Output the [X, Y] coordinate of the center of the cell containing the given text.  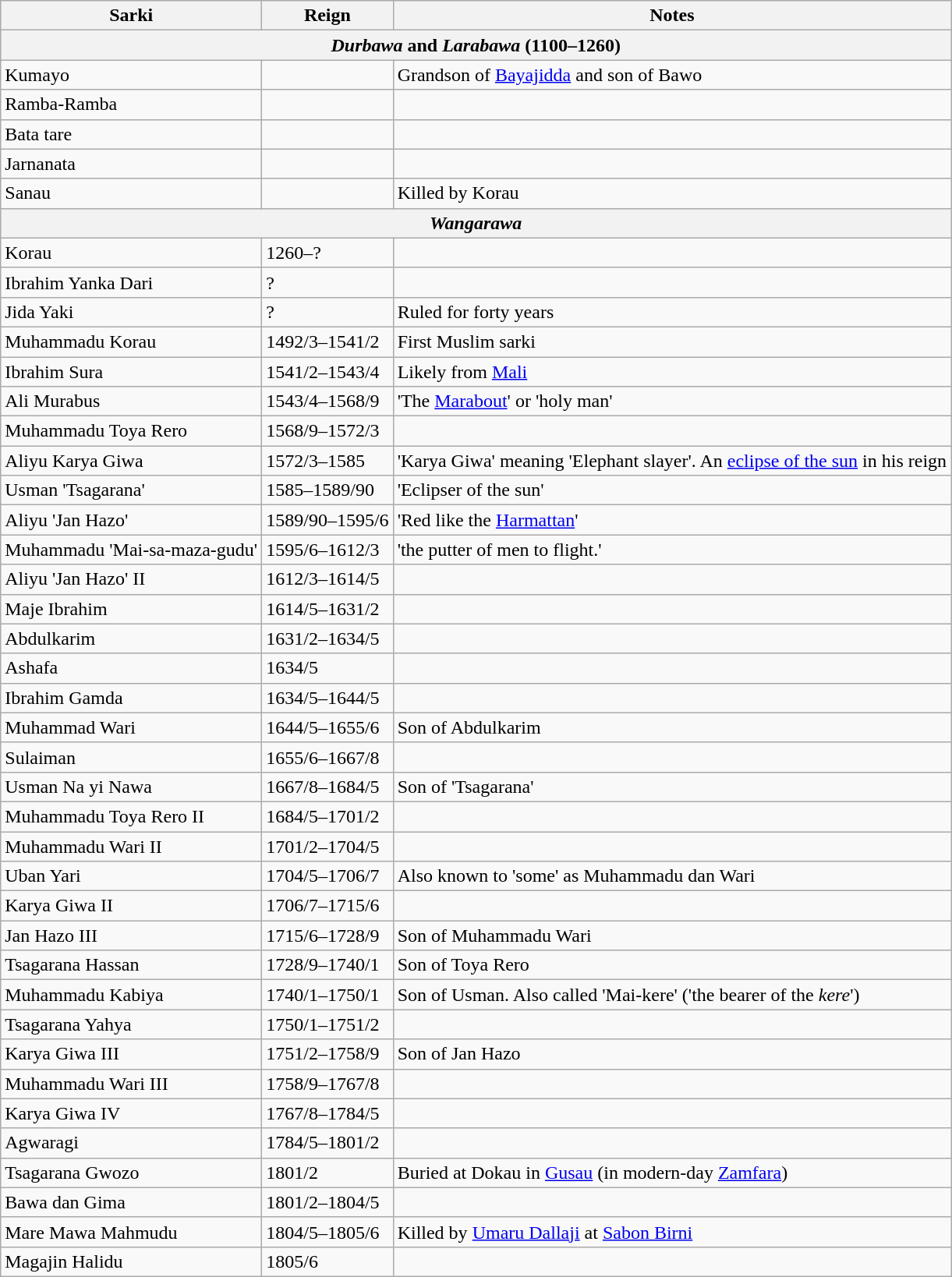
1767/8–1784/5 [327, 1113]
First Muslim sarki [672, 341]
Bawa dan Gima [131, 1202]
Karya Giwa II [131, 906]
Notes [672, 16]
1701/2–1704/5 [327, 846]
Korau [131, 253]
1644/5–1655/6 [327, 727]
Jan Hazo III [131, 936]
Kumayo [131, 75]
Karya Giwa IV [131, 1113]
Bata tare [131, 134]
'The Marabout' or 'holy man' [672, 401]
1631/2–1634/5 [327, 638]
1750/1–1751/2 [327, 1024]
Abdulkarim [131, 638]
Karya Giwa III [131, 1054]
Muhammadu Wari II [131, 846]
Son of Muhammadu Wari [672, 936]
1543/4–1568/9 [327, 401]
1784/5–1801/2 [327, 1143]
Uban Yari [131, 876]
Jida Yaki [131, 312]
Aliyu Karya Giwa [131, 461]
Muhammadu Wari III [131, 1084]
Muhammadu Toya Rero II [131, 816]
1751/2–1758/9 [327, 1054]
1740/1–1750/1 [327, 995]
1715/6–1728/9 [327, 936]
Agwaragi [131, 1143]
Usman 'Tsagarana' [131, 490]
1801/2–1804/5 [327, 1202]
Muhammad Wari [131, 727]
Reign [327, 16]
Sarki [131, 16]
1492/3–1541/2 [327, 341]
1655/6–1667/8 [327, 757]
1728/9–1740/1 [327, 965]
Ruled for forty years [672, 312]
1260–? [327, 253]
Ibrahim Yanka Dari [131, 282]
Ali Murabus [131, 401]
1572/3–1585 [327, 461]
Also known to 'some' as Muhammadu dan Wari [672, 876]
1585–1589/90 [327, 490]
1684/5–1701/2 [327, 816]
1568/9–1572/3 [327, 431]
Durbawa and Larabawa (1100–1260) [476, 45]
Ibrahim Sura [131, 372]
Ramba-Ramba [131, 104]
Son of 'Tsagarana' [672, 787]
Aliyu 'Jan Hazo' II [131, 579]
1704/5–1706/7 [327, 876]
Sanau [131, 193]
1801/2 [327, 1173]
Son of Jan Hazo [672, 1054]
'Eclipser of the sun' [672, 490]
1634/5 [327, 668]
'Red like the Harmattan' [672, 520]
Son of Usman. Also called 'Mai-kere' ('the bearer of the kere') [672, 995]
Son of Toya Rero [672, 965]
Grandson of Bayajidda and son of Bawo [672, 75]
1541/2–1543/4 [327, 372]
Muhammadu Toya Rero [131, 431]
1634/5–1644/5 [327, 698]
Buried at Dokau in Gusau (in modern-day Zamfara) [672, 1173]
Sulaiman [131, 757]
Ashafa [131, 668]
Likely from Mali [672, 372]
Muhammadu Kabiya [131, 995]
1758/9–1767/8 [327, 1084]
'the putter of men to flight.' [672, 550]
Killed by Umaru Dallaji at Sabon Birni [672, 1232]
Aliyu 'Jan Hazo' [131, 520]
1589/90–1595/6 [327, 520]
1614/5–1631/2 [327, 609]
Tsagarana Yahya [131, 1024]
Muhammadu Korau [131, 341]
1706/7–1715/6 [327, 906]
Muhammadu 'Mai-sa-maza-gudu' [131, 550]
Killed by Korau [672, 193]
Tsagarana Gwozo [131, 1173]
1804/5–1805/6 [327, 1232]
Usman Na yi Nawa [131, 787]
1595/6–1612/3 [327, 550]
Mare Mawa Mahmudu [131, 1232]
Son of Abdulkarim [672, 727]
1612/3–1614/5 [327, 579]
'Karya Giwa' meaning 'Elephant slayer'. An eclipse of the sun in his reign [672, 461]
Magajin Halidu [131, 1261]
1805/6 [327, 1261]
Ibrahim Gamda [131, 698]
1667/8–1684/5 [327, 787]
Maje Ibrahim [131, 609]
Tsagarana Hassan [131, 965]
Jarnanata [131, 164]
Wangarawa [476, 223]
